Output the [x, y] coordinate of the center of the cell containing the given text.  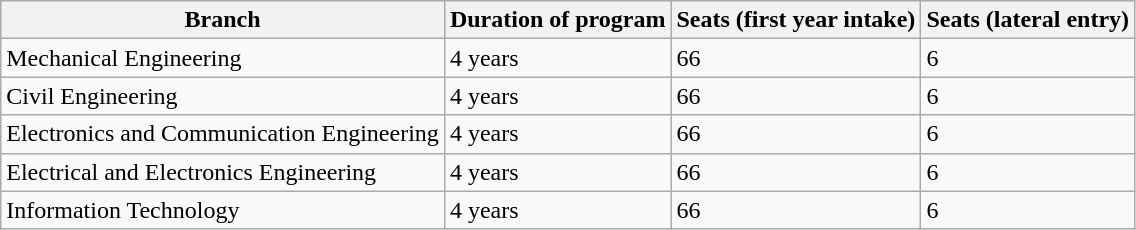
Mechanical Engineering [223, 58]
Information Technology [223, 210]
Electrical and Electronics Engineering [223, 172]
Civil Engineering [223, 96]
Branch [223, 20]
Electronics and Communication Engineering [223, 134]
Duration of program [558, 20]
Seats (first year intake) [796, 20]
Seats (lateral entry) [1028, 20]
